Locate the cell with the specified text and output its [X, Y] center coordinate. 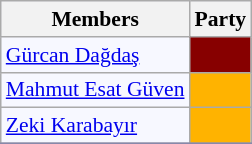
Mahmut Esat Güven [96, 90]
Zeki Karabayır [96, 126]
Party [221, 19]
Members [96, 19]
Gürcan Dağdaş [96, 55]
